Capture the cell that displays the provided text and extract its (x, y) central coordinate. 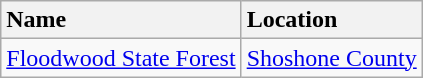
Name (121, 20)
Location (332, 20)
Shoshone County (332, 58)
Floodwood State Forest (121, 58)
